Identify which cell holds the provided text, then report its (x, y) central coordinate. 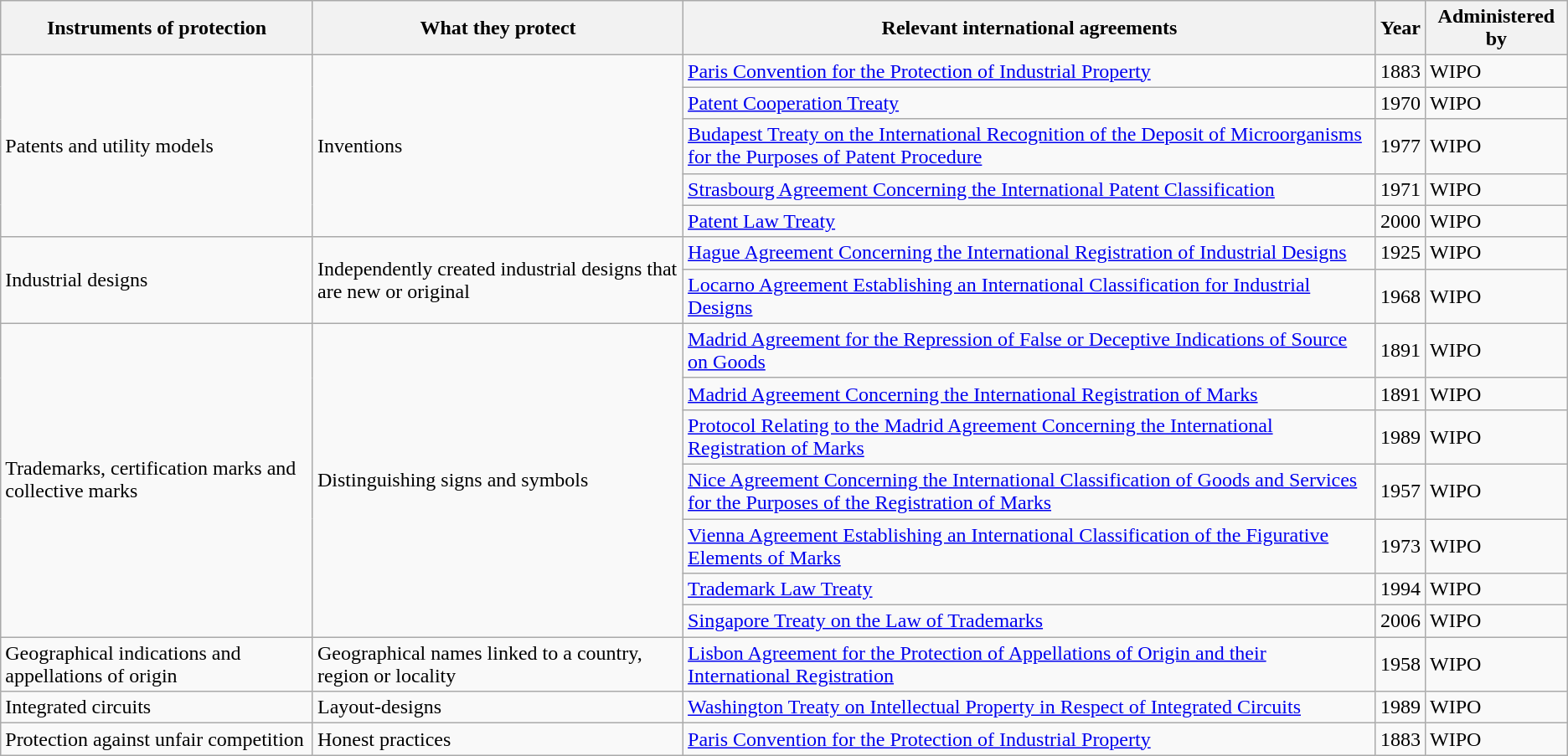
Strasbourg Agreement Concerning the International Patent Classification (1030, 189)
1973 (1400, 546)
Independently created industrial designs that are new or original (498, 280)
1958 (1400, 665)
Locarno Agreement Establishing an International Classification for Industrial Designs (1030, 296)
Integrated circuits (157, 707)
Distinguishing signs and symbols (498, 480)
1994 (1400, 589)
Vienna Agreement Establishing an International Classification of the Figurative Elements of Marks (1030, 546)
Geographical names linked to a country, region or locality (498, 665)
1925 (1400, 253)
Instruments of protection (157, 28)
Relevant international agreements (1030, 28)
Geographical indications and appellations of origin (157, 665)
Budapest Treaty on the International Recognition of the Deposit of Microorganisms for the Purposes of Patent Procedure (1030, 146)
1968 (1400, 296)
Washington Treaty on Intellectual Property in Respect of Integrated Circuits (1030, 707)
Trademark Law Treaty (1030, 589)
Trademarks, certification marks and collective marks (157, 480)
Administered by (1496, 28)
1977 (1400, 146)
Patents and utility models (157, 146)
Singapore Treaty on the Law of Trademarks (1030, 621)
Patent Cooperation Treaty (1030, 103)
Lisbon Agreement for the Protection of Appellations of Origin and their International Registration (1030, 665)
What they protect (498, 28)
2006 (1400, 621)
Industrial designs (157, 280)
1957 (1400, 491)
Madrid Agreement Concerning the International Registration of Marks (1030, 393)
Protection against unfair competition (157, 739)
1971 (1400, 189)
Hague Agreement Concerning the International Registration of Industrial Designs (1030, 253)
Layout-designs (498, 707)
Honest practices (498, 739)
Nice Agreement Concerning the International Classification of Goods and Services for the Purposes of the Registration of Marks (1030, 491)
Inventions (498, 146)
Madrid Agreement for the Repression of False or Deceptive Indications of Source on Goods (1030, 350)
Year (1400, 28)
Protocol Relating to the Madrid Agreement Concerning the International Registration of Marks (1030, 437)
2000 (1400, 221)
1970 (1400, 103)
Patent Law Treaty (1030, 221)
